Return [x, y] of the center of cell containing provided text 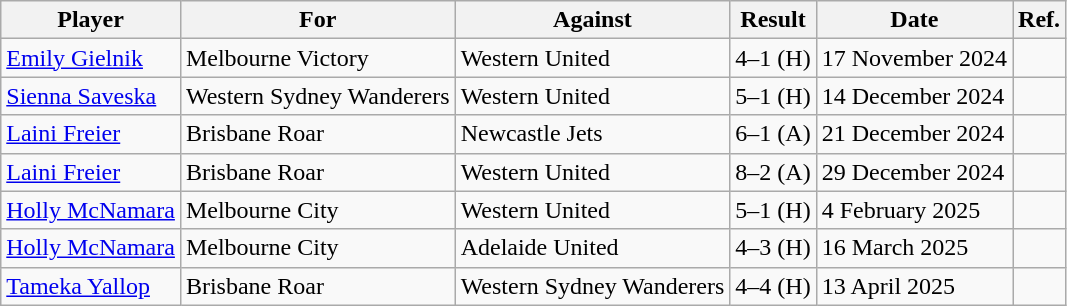
16 March 2025 [914, 248]
13 April 2025 [914, 286]
14 December 2024 [914, 96]
Result [773, 20]
Newcastle Jets [592, 134]
Date [914, 20]
Against [592, 20]
4 February 2025 [914, 210]
29 December 2024 [914, 172]
Tameka Yallop [91, 286]
Emily Gielnik [91, 58]
Sienna Saveska [91, 96]
Ref. [1040, 20]
Player [91, 20]
17 November 2024 [914, 58]
4–4 (H) [773, 286]
4–1 (H) [773, 58]
6–1 (A) [773, 134]
For [318, 20]
8–2 (A) [773, 172]
Melbourne Victory [318, 58]
Adelaide United [592, 248]
21 December 2024 [914, 134]
4–3 (H) [773, 248]
